Find where the given text appears and provide that cell's center as (x, y) coordinate. 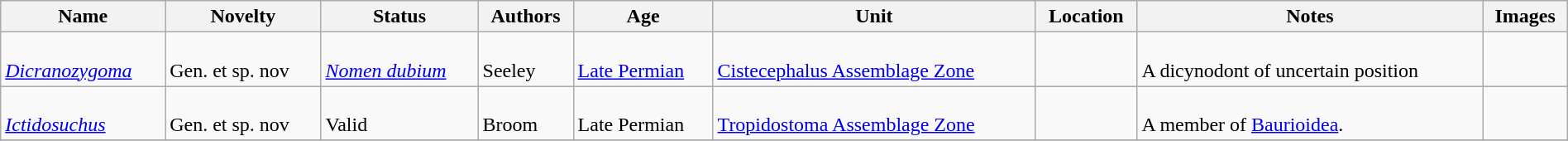
A dicynodont of uncertain position (1310, 60)
Novelty (243, 17)
Ictidosuchus (83, 113)
Location (1087, 17)
Nomen dubium (399, 60)
Cistecephalus Assemblage Zone (874, 60)
Seeley (526, 60)
Age (643, 17)
Authors (526, 17)
A member of Baurioidea. (1310, 113)
Name (83, 17)
Broom (526, 113)
Tropidostoma Assemblage Zone (874, 113)
Status (399, 17)
Dicranozygoma (83, 60)
Images (1525, 17)
Valid (399, 113)
Notes (1310, 17)
Unit (874, 17)
